Pinpoint the cell where the given text exists, returning its [x, y] midpoint coordinate. 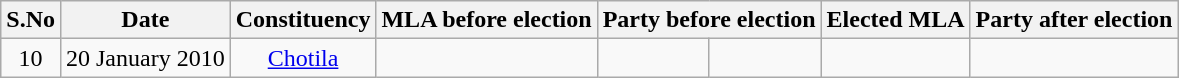
Party after election [1074, 20]
S.No [31, 20]
Chotila [303, 58]
Date [145, 20]
20 January 2010 [145, 58]
MLA before election [486, 20]
Party before election [709, 20]
Constituency [303, 20]
Elected MLA [896, 20]
10 [31, 58]
